Search for the cell housing the specified text and yield its (x, y) center coordinate. 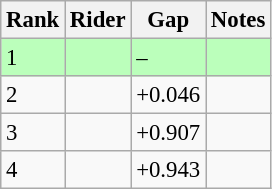
Rank (33, 20)
– (168, 58)
Rider (98, 20)
3 (33, 133)
+0.943 (168, 170)
4 (33, 170)
+0.046 (168, 95)
Notes (238, 20)
2 (33, 95)
1 (33, 58)
+0.907 (168, 133)
Gap (168, 20)
